Return (X, Y) of the center of cell containing provided text 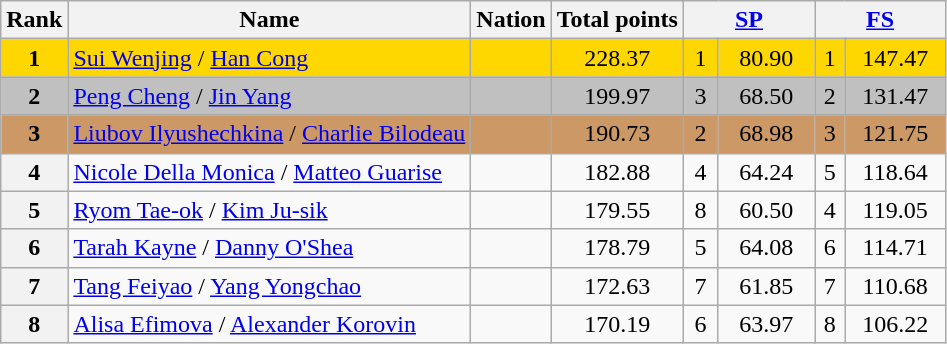
Total points (617, 20)
110.68 (896, 286)
Name (270, 20)
118.64 (896, 172)
Ryom Tae-ok / Kim Ju-sik (270, 210)
68.98 (766, 134)
178.79 (617, 248)
172.63 (617, 286)
Sui Wenjing / Han Cong (270, 58)
Nation (511, 20)
131.47 (896, 96)
Rank (34, 20)
114.71 (896, 248)
106.22 (896, 324)
63.97 (766, 324)
Tarah Kayne / Danny O'Shea (270, 248)
190.73 (617, 134)
Tang Feiyao / Yang Yongchao (270, 286)
64.24 (766, 172)
60.50 (766, 210)
182.88 (617, 172)
61.85 (766, 286)
228.37 (617, 58)
199.97 (617, 96)
119.05 (896, 210)
SP (748, 20)
Alisa Efimova / Alexander Korovin (270, 324)
147.47 (896, 58)
Liubov Ilyushechkina / Charlie Bilodeau (270, 134)
FS (880, 20)
179.55 (617, 210)
68.50 (766, 96)
64.08 (766, 248)
80.90 (766, 58)
Peng Cheng / Jin Yang (270, 96)
121.75 (896, 134)
Nicole Della Monica / Matteo Guarise (270, 172)
170.19 (617, 324)
